Find where the given text appears and provide that cell's center as (x, y) coordinate. 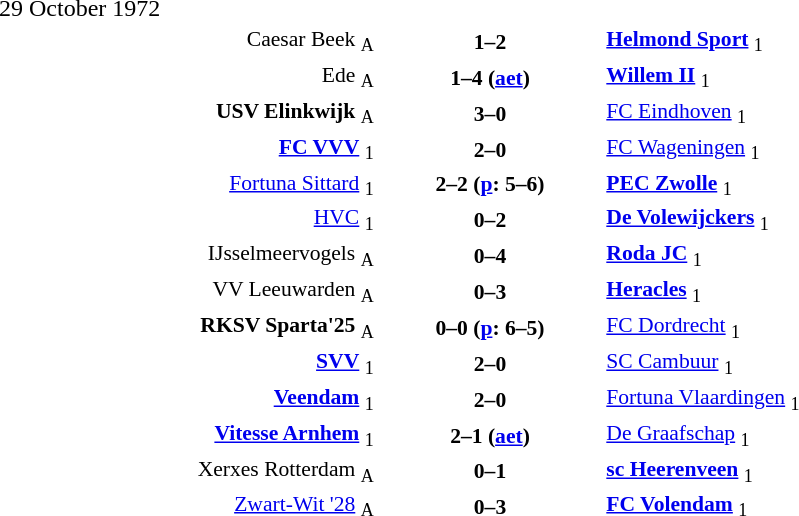
0–3 (490, 292)
3–0 (490, 113)
2–2 (p: 5–6) (490, 185)
2–1 (aet) (490, 435)
0–0 (p: 6–5) (490, 328)
0–1 (490, 471)
0–4 (490, 256)
1–4 (aet) (490, 77)
0–2 (490, 221)
1–2 (490, 41)
